Pinpoint the cell where the given text exists, returning its (x, y) midpoint coordinate. 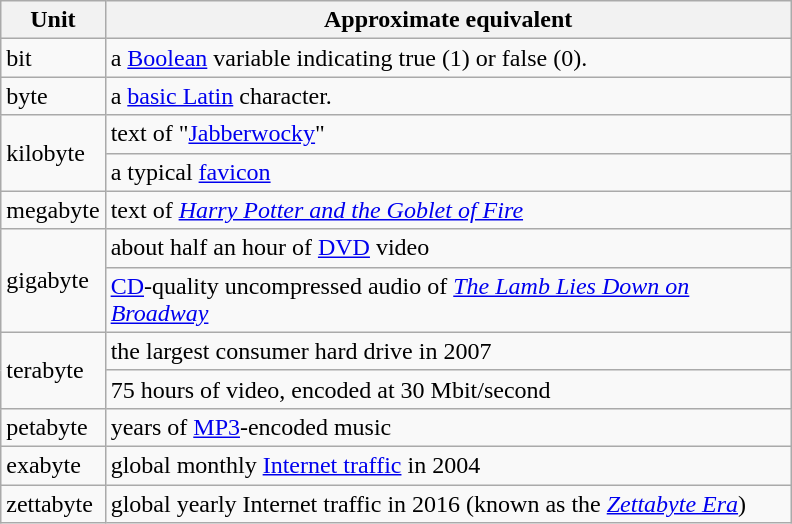
bit (53, 58)
petabyte (53, 427)
a basic Latin character. (448, 96)
a typical favicon (448, 172)
byte (53, 96)
CD-quality uncompressed audio of The Lamb Lies Down on Broadway (448, 300)
text of Harry Potter and the Goblet of Fire (448, 210)
terabyte (53, 370)
a Boolean variable indicating true (1) or false (0). (448, 58)
zettabyte (53, 503)
Approximate equivalent (448, 20)
kilobyte (53, 153)
exabyte (53, 465)
years of MP3-encoded music (448, 427)
Unit (53, 20)
text of "Jabberwocky" (448, 134)
megabyte (53, 210)
about half an hour of DVD video (448, 248)
global yearly Internet traffic in 2016 (known as the Zettabyte Era) (448, 503)
global monthly Internet traffic in 2004 (448, 465)
gigabyte (53, 280)
75 hours of video, encoded at 30 Mbit/second (448, 389)
the largest consumer hard drive in 2007 (448, 351)
